Output the (x, y) coordinate of the center of the cell containing the given text.  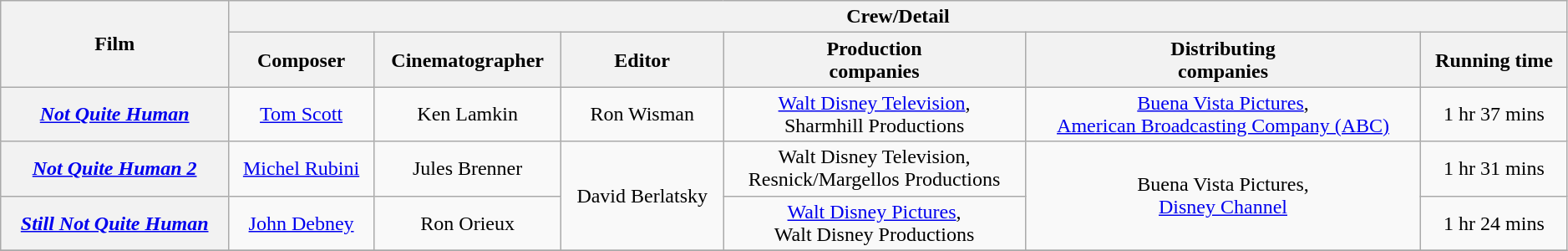
Ron Wisman (642, 114)
Jules Brenner (468, 169)
Walt Disney Pictures, Walt Disney Productions (875, 223)
Running time (1494, 60)
Cinematographer (468, 60)
Tom Scott (302, 114)
Ron Orieux (468, 223)
1 hr 31 mins (1494, 169)
Editor (642, 60)
Composer (302, 60)
Still Not Quite Human (115, 223)
1 hr 24 mins (1494, 223)
Buena Vista Pictures, American Broadcasting Company (ABC) (1223, 114)
Ken Lamkin (468, 114)
Not Quite Human 2 (115, 169)
Michel Rubini (302, 169)
Crew/Detail (899, 17)
Not Quite Human (115, 114)
Walt Disney Television, Resnick/Margellos Productions (875, 169)
Film (115, 44)
Buena Vista Pictures, Disney Channel (1223, 196)
1 hr 37 mins (1494, 114)
John Debney (302, 223)
David Berlatsky (642, 196)
Walt Disney Television, Sharmhill Productions (875, 114)
Production companies (875, 60)
Distributing companies (1223, 60)
